Return [x, y] of the center of cell containing provided text 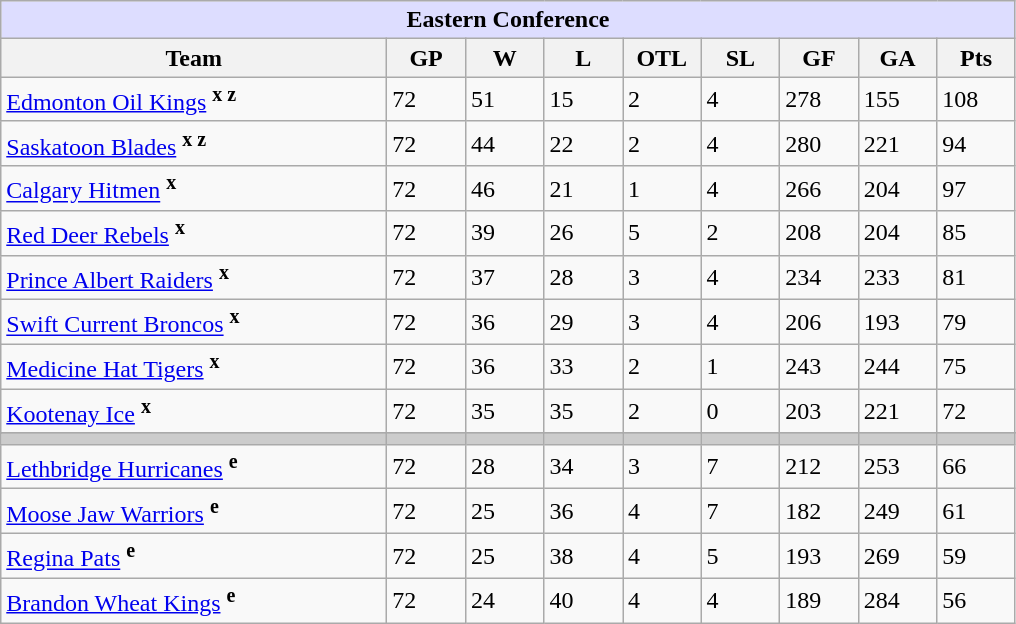
61 [976, 512]
Moose Jaw Warriors e [194, 512]
46 [504, 188]
26 [584, 234]
SL [740, 58]
284 [898, 600]
Kootenay Ice x [194, 412]
189 [820, 600]
243 [820, 366]
44 [504, 144]
249 [898, 512]
59 [976, 556]
24 [504, 600]
85 [976, 234]
244 [898, 366]
75 [976, 366]
0 [740, 412]
22 [584, 144]
155 [898, 100]
Eastern Conference [508, 20]
21 [584, 188]
Pts [976, 58]
233 [898, 278]
81 [976, 278]
208 [820, 234]
97 [976, 188]
15 [584, 100]
29 [584, 322]
Calgary Hitmen x [194, 188]
Prince Albert Raiders x [194, 278]
Swift Current Broncos x [194, 322]
37 [504, 278]
234 [820, 278]
Medicine Hat Tigers x [194, 366]
269 [898, 556]
56 [976, 600]
266 [820, 188]
40 [584, 600]
Lethbridge Hurricanes e [194, 466]
Team [194, 58]
108 [976, 100]
280 [820, 144]
Edmonton Oil Kings x z [194, 100]
W [504, 58]
212 [820, 466]
79 [976, 322]
GP [426, 58]
203 [820, 412]
Red Deer Rebels x [194, 234]
GA [898, 58]
253 [898, 466]
Saskatoon Blades x z [194, 144]
L [584, 58]
51 [504, 100]
Brandon Wheat Kings e [194, 600]
Regina Pats e [194, 556]
34 [584, 466]
GF [820, 58]
39 [504, 234]
OTL [662, 58]
206 [820, 322]
66 [976, 466]
38 [584, 556]
182 [820, 512]
278 [820, 100]
33 [584, 366]
94 [976, 144]
